Return the (X, Y) coordinate for the center point of the cell that contains the specified text.  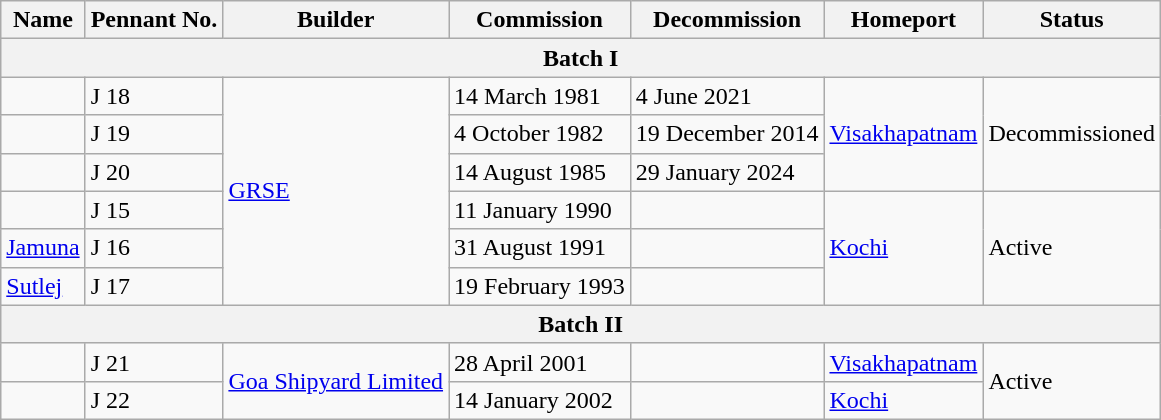
J 16 (154, 248)
Batch II (581, 324)
19 February 1993 (540, 286)
31 August 1991 (540, 248)
Pennant No. (154, 20)
Commission (540, 20)
14 August 1985 (540, 172)
29 January 2024 (727, 172)
J 21 (154, 362)
4 October 1982 (540, 134)
Decommissioned (1072, 134)
Status (1072, 20)
28 April 2001 (540, 362)
J 19 (154, 134)
J 20 (154, 172)
Builder (336, 20)
Jamuna (43, 248)
J 18 (154, 96)
J 15 (154, 210)
Decommission (727, 20)
14 March 1981 (540, 96)
Sutlej (43, 286)
11 January 1990 (540, 210)
Homeport (904, 20)
J 22 (154, 400)
Name (43, 20)
19 December 2014 (727, 134)
J 17 (154, 286)
4 June 2021 (727, 96)
GRSE (336, 191)
14 January 2002 (540, 400)
Batch I (581, 58)
Goa Shipyard Limited (336, 381)
